Find where the given text appears and provide that cell's center as (X, Y) coordinate. 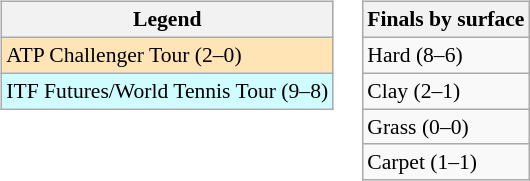
ATP Challenger Tour (2–0) (167, 55)
Grass (0–0) (446, 127)
Carpet (1–1) (446, 162)
Hard (8–6) (446, 55)
Finals by surface (446, 20)
Legend (167, 20)
Clay (2–1) (446, 91)
ITF Futures/World Tennis Tour (9–8) (167, 91)
